Extract the [x, y] coordinate from the center of the cell holding the provided text.  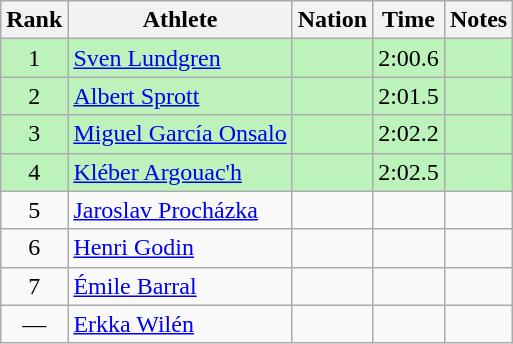
Sven Lundgren [180, 58]
7 [34, 286]
5 [34, 210]
Time [409, 20]
Jaroslav Procházka [180, 210]
2:02.5 [409, 172]
2 [34, 96]
Athlete [180, 20]
Rank [34, 20]
3 [34, 134]
Émile Barral [180, 286]
Nation [332, 20]
Notes [478, 20]
Albert Sprott [180, 96]
Erkka Wilén [180, 324]
Henri Godin [180, 248]
Kléber Argouac'h [180, 172]
2:02.2 [409, 134]
4 [34, 172]
Miguel García Onsalo [180, 134]
2:01.5 [409, 96]
2:00.6 [409, 58]
6 [34, 248]
— [34, 324]
1 [34, 58]
